For the text-containing cell, return its midpoint in [X, Y] coordinate format. 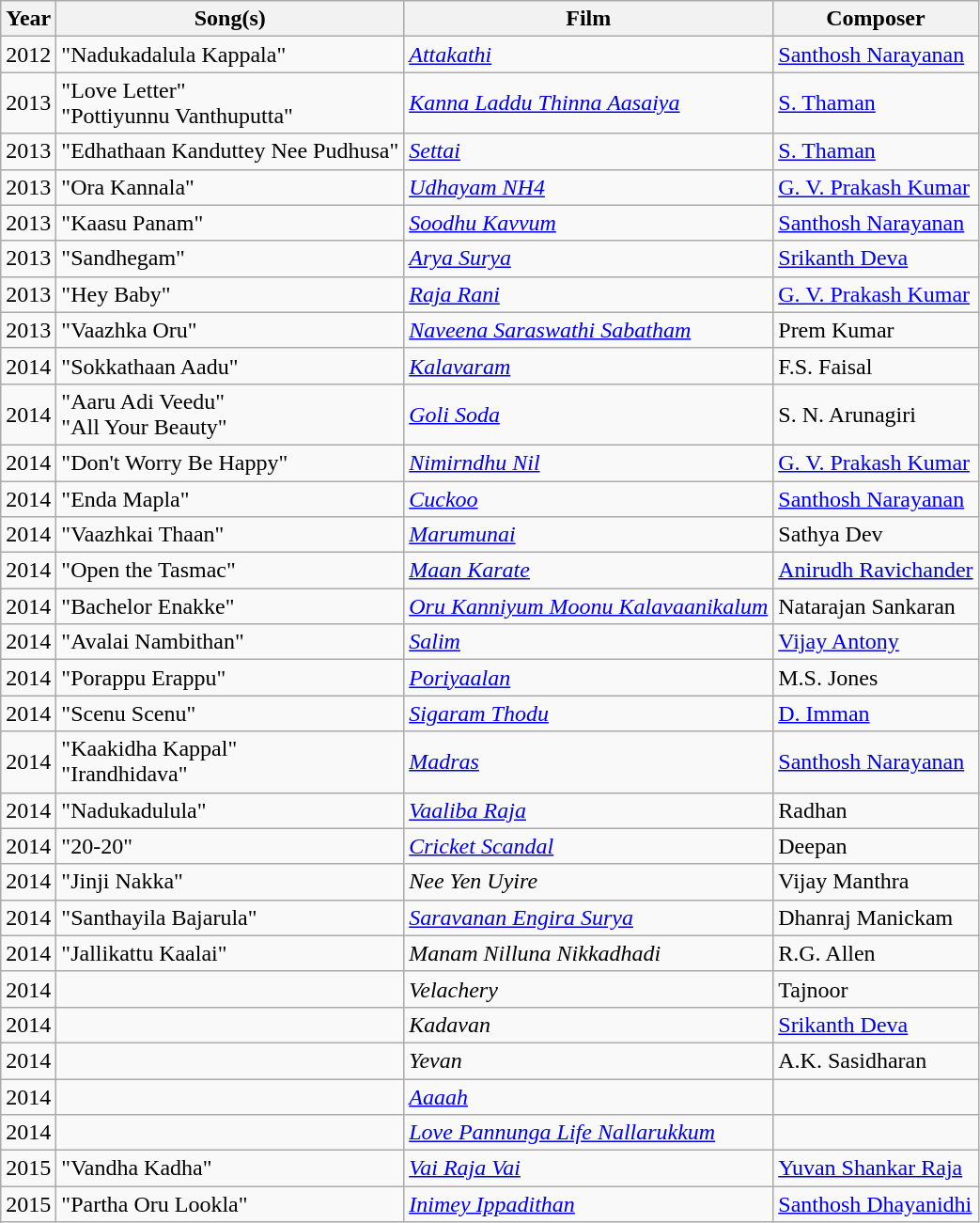
Vaaliba Raja [588, 810]
"Vaazhka Oru" [230, 330]
Composer [876, 19]
S. N. Arunagiri [876, 414]
Naveena Saraswathi Sabatham [588, 330]
"Porappu Erappu" [230, 678]
Oru Kanniyum Moonu Kalavaanikalum [588, 606]
Prem Kumar [876, 330]
"Open the Tasmac" [230, 571]
Santhosh Dhayanidhi [876, 1204]
Yuvan Shankar Raja [876, 1168]
"Partha Oru Lookla" [230, 1204]
"Enda Mapla" [230, 499]
Film [588, 19]
Soodhu Kavvum [588, 223]
"Hey Baby" [230, 294]
Marumunai [588, 535]
"Sandhegam" [230, 259]
Kalavaram [588, 366]
"Edhathaan Kanduttey Nee Pudhusa" [230, 151]
"Bachelor Enakke" [230, 606]
Velachery [588, 989]
Saravanan Engira Surya [588, 917]
Poriyaalan [588, 678]
Anirudh Ravichander [876, 571]
Attakathi [588, 55]
Vijay Manthra [876, 882]
Sathya Dev [876, 535]
Natarajan Sankaran [876, 606]
Tajnoor [876, 989]
Vai Raja Vai [588, 1168]
"Jallikattu Kaalai" [230, 953]
"Love Letter" "Pottiyunnu Vanthuputta" [230, 103]
Madras [588, 761]
"Kaasu Panam" [230, 223]
Love Pannunga Life Nallarukkum [588, 1133]
Radhan [876, 810]
D. Imman [876, 713]
Kanna Laddu Thinna Aasaiya [588, 103]
"Ora Kannala" [230, 187]
"Scenu Scenu" [230, 713]
Arya Surya [588, 259]
"20-20" [230, 846]
"Nadukadulula" [230, 810]
"Avalai Nambithan" [230, 642]
Salim [588, 642]
Kadavan [588, 1025]
Nee Yen Uyire [588, 882]
Cricket Scandal [588, 846]
F.S. Faisal [876, 366]
"Vandha Kadha" [230, 1168]
"Kaakidha Kappal" "Irandhidava" [230, 761]
Vijay Antony [876, 642]
"Sokkathaan Aadu" [230, 366]
"Aaru Adi Veedu" "All Your Beauty" [230, 414]
Settai [588, 151]
"Santhayila Bajarula" [230, 917]
Goli Soda [588, 414]
Yevan [588, 1060]
Dhanraj Manickam [876, 917]
R.G. Allen [876, 953]
Year [28, 19]
"Don't Worry Be Happy" [230, 463]
Nimirndhu Nil [588, 463]
Deepan [876, 846]
Aaaah [588, 1097]
Raja Rani [588, 294]
Cuckoo [588, 499]
Maan Karate [588, 571]
Inimey Ippadithan [588, 1204]
"Nadukadalula Kappala" [230, 55]
A.K. Sasidharan [876, 1060]
"Jinji Nakka" [230, 882]
"Vaazhkai Thaan" [230, 535]
M.S. Jones [876, 678]
Sigaram Thodu [588, 713]
Manam Nilluna Nikkadhadi [588, 953]
2012 [28, 55]
Song(s) [230, 19]
Udhayam NH4 [588, 187]
